From the cell containing the given text, extract its center point as (X, Y) coordinate. 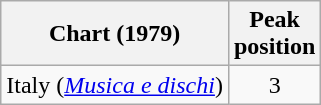
Chart (1979) (115, 34)
Italy (Musica e dischi) (115, 85)
3 (274, 85)
Peakposition (274, 34)
